For the text-containing cell, return its midpoint in (x, y) coordinate format. 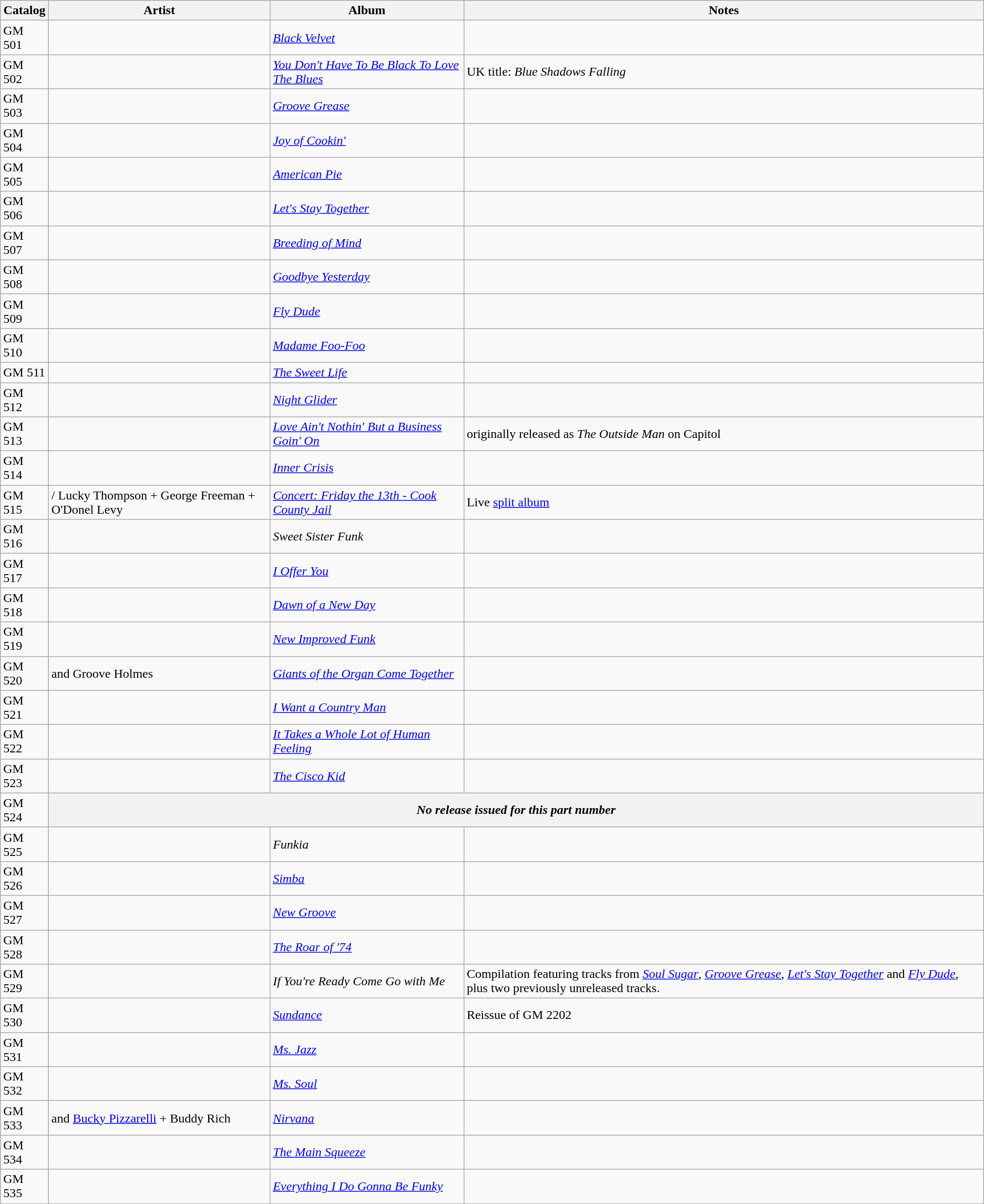
GM 505 (25, 175)
I Offer You (367, 571)
Night Glider (367, 400)
GM 503 (25, 106)
GM 523 (25, 776)
originally released as The Outside Man on Capitol (723, 434)
GM 535 (25, 1186)
GM 518 (25, 605)
The Cisco Kid (367, 776)
GM 515 (25, 503)
Dawn of a New Day (367, 605)
Madame Foo-Foo (367, 345)
Live split album (723, 503)
GM 520 (25, 673)
GM 507 (25, 243)
GM 509 (25, 311)
Let's Stay Together (367, 208)
You Don't Have To Be Black To Love The Blues (367, 72)
GM 522 (25, 741)
GM 533 (25, 1118)
New Groove (367, 913)
Nirvana (367, 1118)
Reissue of GM 2202 (723, 1016)
GM 512 (25, 400)
/ Lucky Thompson + George Freeman + O'Donel Levy (159, 503)
GM 526 (25, 878)
GM 519 (25, 639)
Breeding of Mind (367, 243)
Notes (723, 11)
GM 525 (25, 844)
GM 514 (25, 468)
GM 527 (25, 913)
GM 534 (25, 1152)
Ms. Jazz (367, 1049)
Sweet Sister Funk (367, 536)
GM 510 (25, 345)
GM 501 (25, 38)
Album (367, 11)
GM 517 (25, 571)
Joy of Cookin' (367, 140)
Sundance (367, 1016)
Funkia (367, 844)
GM 513 (25, 434)
GM 529 (25, 981)
GM 511 (25, 372)
The Sweet Life (367, 372)
Love Ain't Nothin' But a Business Goin' On (367, 434)
Ms. Soul (367, 1084)
Groove Grease (367, 106)
Goodbye Yesterday (367, 277)
GM 502 (25, 72)
Catalog (25, 11)
GM 528 (25, 946)
New Improved Funk (367, 639)
GM 521 (25, 708)
GM 504 (25, 140)
GM 516 (25, 536)
The Main Squeeze (367, 1152)
UK title: Blue Shadows Falling (723, 72)
GM 532 (25, 1084)
It Takes a Whole Lot of Human Feeling (367, 741)
GM 530 (25, 1016)
Concert: Friday the 13th - Cook County Jail (367, 503)
Everything I Do Gonna Be Funky (367, 1186)
GM 506 (25, 208)
Black Velvet (367, 38)
GM 524 (25, 810)
and Groove Holmes (159, 673)
Inner Crisis (367, 468)
and Bucky Pizzarelli + Buddy Rich (159, 1118)
American Pie (367, 175)
Artist (159, 11)
Compilation featuring tracks from Soul Sugar, Groove Grease, Let's Stay Together and Fly Dude, plus two previously unreleased tracks. (723, 981)
Simba (367, 878)
The Roar of '74 (367, 946)
If You're Ready Come Go with Me (367, 981)
Giants of the Organ Come Together (367, 673)
I Want a Country Man (367, 708)
GM 531 (25, 1049)
Fly Dude (367, 311)
GM 508 (25, 277)
No release issued for this part number (516, 810)
